Return the [X, Y] coordinate for the center point of the cell that contains the specified text.  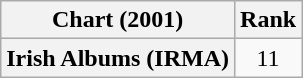
11 [268, 58]
Irish Albums (IRMA) [118, 58]
Rank [268, 20]
Chart (2001) [118, 20]
